Extract the (X, Y) coordinate from the center of the cell holding the provided text.  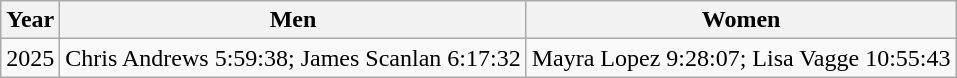
Men (293, 20)
Women (741, 20)
Mayra Lopez 9:28:07; Lisa Vagge 10:55:43 (741, 58)
2025 (30, 58)
Year (30, 20)
Chris Andrews 5:59:38; James Scanlan 6:17:32 (293, 58)
